Return [x, y] of the center of cell containing provided text 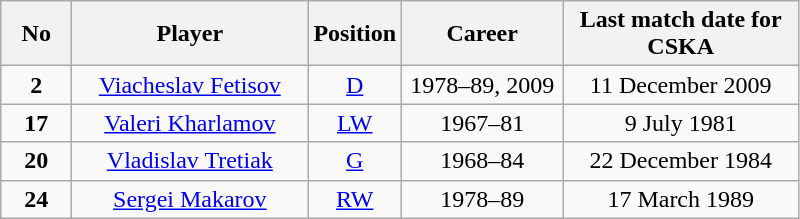
Vladislav Tretiak [190, 161]
1978–89 [482, 199]
17 [36, 123]
Valeri Kharlamov [190, 123]
Player [190, 34]
Last match date for CSKA [681, 34]
9 July 1981 [681, 123]
20 [36, 161]
Sergei Makarov [190, 199]
2 [36, 85]
1978–89, 2009 [482, 85]
22 December 1984 [681, 161]
Viacheslav Fetisov [190, 85]
1968–84 [482, 161]
G [355, 161]
17 March 1989 [681, 199]
24 [36, 199]
RW [355, 199]
LW [355, 123]
1967–81 [482, 123]
D [355, 85]
Career [482, 34]
11 December 2009 [681, 85]
No [36, 34]
Position [355, 34]
